Identify which cell holds the provided text, then report its (X, Y) central coordinate. 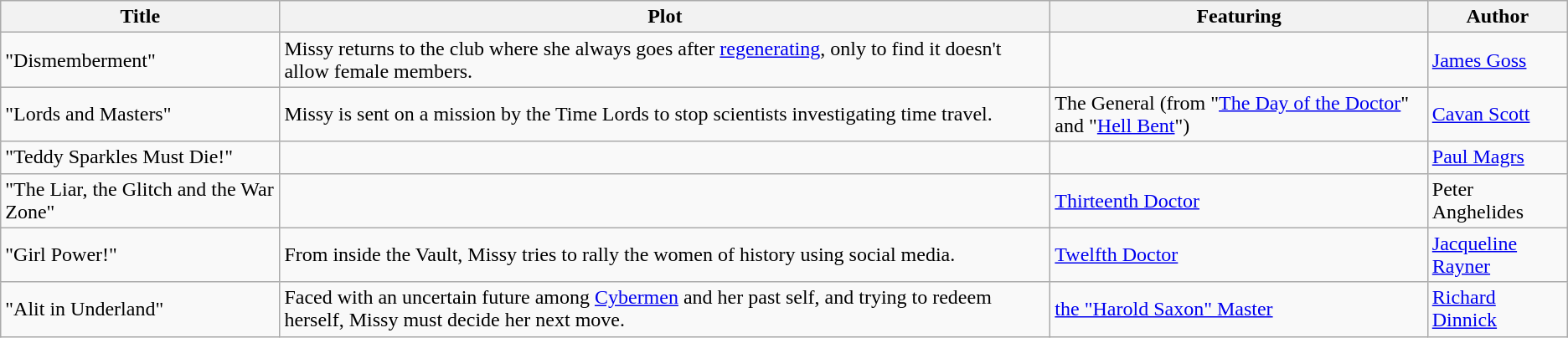
From inside the Vault, Missy tries to rally the women of history using social media. (665, 254)
Twelfth Doctor (1239, 254)
James Goss (1498, 60)
the "Harold Saxon" Master (1239, 310)
Faced with an uncertain future among Cybermen and her past self, and trying to redeem herself, Missy must decide her next move. (665, 310)
Peter Anghelides (1498, 201)
Jacqueline Rayner (1498, 254)
"Lords and Masters" (141, 114)
Cavan Scott (1498, 114)
Featuring (1239, 17)
Author (1498, 17)
Title (141, 17)
The General (from "The Day of the Doctor" and "Hell Bent") (1239, 114)
"Dismemberment" (141, 60)
"Alit in Underland" (141, 310)
Missy is sent on a mission by the Time Lords to stop scientists investigating time travel. (665, 114)
"Teddy Sparkles Must Die!" (141, 157)
"The Liar, the Glitch and the War Zone" (141, 201)
Missy returns to the club where she always goes after regenerating, only to find it doesn't allow female members. (665, 60)
Plot (665, 17)
"Girl Power!" (141, 254)
Richard Dinnick (1498, 310)
Paul Magrs (1498, 157)
Thirteenth Doctor (1239, 201)
